Locate the cell with the specified text and output its (x, y) center coordinate. 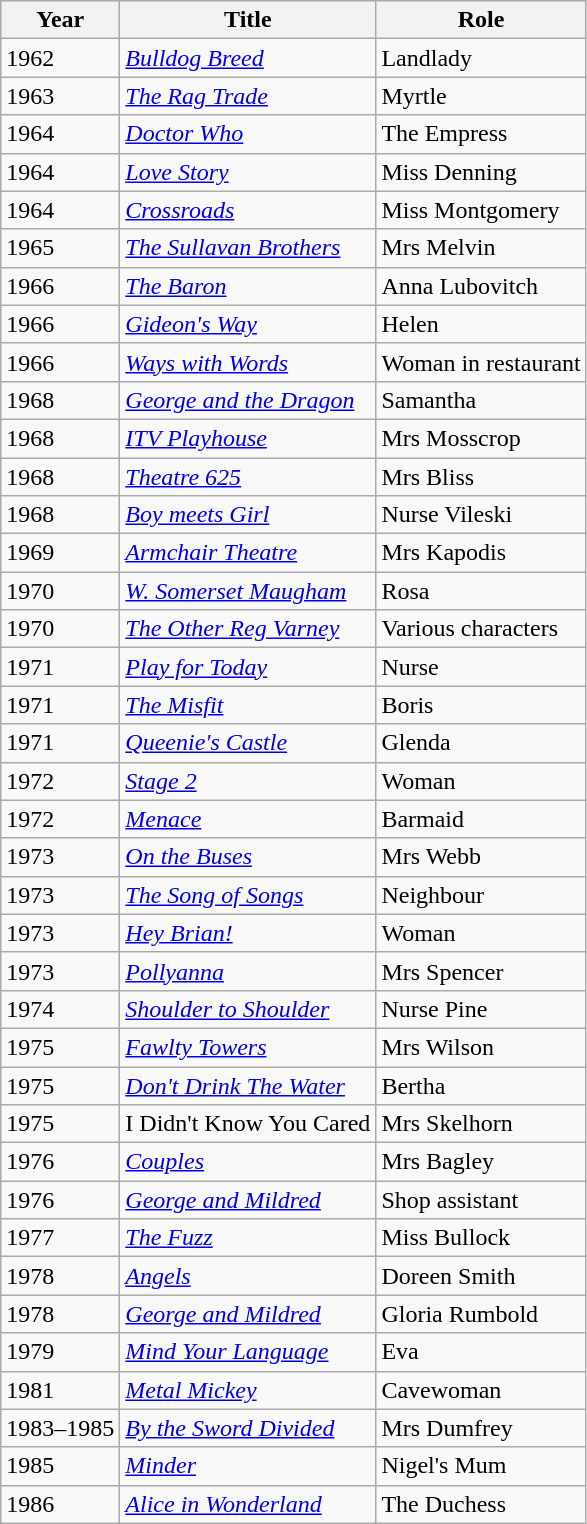
ITV Playhouse (248, 438)
Anna Lubovitch (481, 286)
Fawlty Towers (248, 1047)
Shoulder to Shoulder (248, 1009)
1965 (60, 248)
Menace (248, 819)
Crossroads (248, 210)
Samantha (481, 400)
Mrs Wilson (481, 1047)
Cavewoman (481, 1390)
Miss Montgomery (481, 210)
Myrtle (481, 96)
Mrs Mosscrop (481, 438)
Doreen Smith (481, 1276)
Metal Mickey (248, 1390)
Miss Denning (481, 172)
1985 (60, 1466)
Alice in Wonderland (248, 1504)
Stage 2 (248, 781)
Love Story (248, 172)
Mrs Skelhorn (481, 1124)
Theatre 625 (248, 477)
1962 (60, 58)
The Other Reg Varney (248, 629)
The Rag Trade (248, 96)
The Empress (481, 134)
Shop assistant (481, 1200)
Gideon's Way (248, 324)
Nurse Vileski (481, 515)
Glenda (481, 743)
Neighbour (481, 895)
The Fuzz (248, 1238)
Eva (481, 1352)
Landlady (481, 58)
By the Sword Divided (248, 1428)
1983–1985 (60, 1428)
Pollyanna (248, 971)
Rosa (481, 591)
The Baron (248, 286)
1986 (60, 1504)
1981 (60, 1390)
Helen (481, 324)
1963 (60, 96)
Woman in restaurant (481, 362)
1969 (60, 553)
I Didn't Know You Cared (248, 1124)
Mrs Bliss (481, 477)
Various characters (481, 629)
1974 (60, 1009)
Mrs Melvin (481, 248)
Role (481, 20)
Gloria Rumbold (481, 1314)
Mrs Kapodis (481, 553)
Don't Drink The Water (248, 1085)
Minder (248, 1466)
Mrs Dumfrey (481, 1428)
Nurse Pine (481, 1009)
The Duchess (481, 1504)
Angels (248, 1276)
Hey Brian! (248, 933)
Mrs Spencer (481, 971)
Miss Bullock (481, 1238)
Boris (481, 705)
Nurse (481, 667)
Doctor Who (248, 134)
Year (60, 20)
The Song of Songs (248, 895)
Boy meets Girl (248, 515)
The Misfit (248, 705)
W. Somerset Maugham (248, 591)
Queenie's Castle (248, 743)
Nigel's Mum (481, 1466)
Mrs Webb (481, 857)
Couples (248, 1162)
Bulldog Breed (248, 58)
Armchair Theatre (248, 553)
Bertha (481, 1085)
Barmaid (481, 819)
Title (248, 20)
Ways with Words (248, 362)
Mrs Bagley (481, 1162)
George and the Dragon (248, 400)
1977 (60, 1238)
The Sullavan Brothers (248, 248)
Mind Your Language (248, 1352)
Play for Today (248, 667)
1979 (60, 1352)
On the Buses (248, 857)
